Return (X, Y) of the center of cell containing provided text 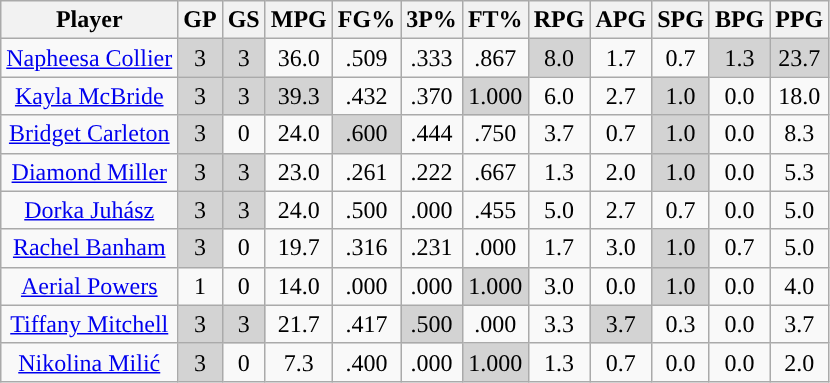
APG (621, 20)
.333 (432, 58)
5.3 (800, 172)
FG% (366, 20)
Kayla McBride (90, 96)
.509 (366, 58)
.370 (432, 96)
Napheesa Collier (90, 58)
.600 (366, 134)
23.7 (800, 58)
.867 (495, 58)
GP (200, 20)
.417 (366, 324)
36.0 (298, 58)
Rachel Banham (90, 248)
3.3 (559, 324)
8.3 (800, 134)
0.3 (681, 324)
23.0 (298, 172)
8.0 (559, 58)
Nikolina Milić (90, 362)
7.3 (298, 362)
GS (244, 20)
RPG (559, 20)
19.7 (298, 248)
.667 (495, 172)
SPG (681, 20)
Player (90, 20)
.222 (432, 172)
MPG (298, 20)
6.0 (559, 96)
39.3 (298, 96)
.432 (366, 96)
FT% (495, 20)
Aerial Powers (90, 286)
Tiffany Mitchell (90, 324)
1 (200, 286)
14.0 (298, 286)
4.0 (800, 286)
.261 (366, 172)
.750 (495, 134)
PPG (800, 20)
.455 (495, 210)
.231 (432, 248)
3P% (432, 20)
Dorka Juhász (90, 210)
21.7 (298, 324)
.400 (366, 362)
BPG (739, 20)
.444 (432, 134)
Diamond Miller (90, 172)
.316 (366, 248)
Bridget Carleton (90, 134)
18.0 (800, 96)
